Provide the [x, y] coordinate of the cell's center where the given text is located.  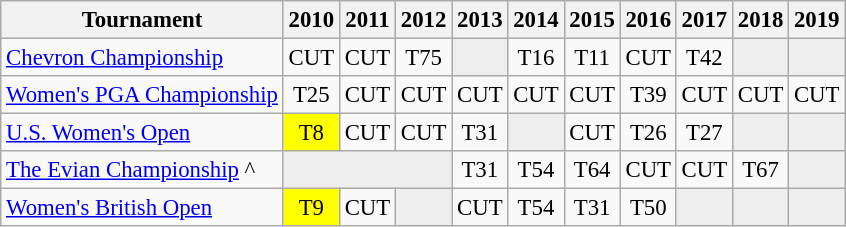
2016 [648, 20]
2018 [760, 20]
T25 [311, 95]
T27 [704, 133]
T16 [536, 58]
T9 [311, 208]
Women's British Open [142, 208]
2012 [424, 20]
U.S. Women's Open [142, 133]
T75 [424, 58]
T11 [592, 58]
2015 [592, 20]
T39 [648, 95]
The Evian Championship ^ [142, 170]
T67 [760, 170]
Women's PGA Championship [142, 95]
2014 [536, 20]
2013 [480, 20]
2017 [704, 20]
Chevron Championship [142, 58]
T42 [704, 58]
T64 [592, 170]
T50 [648, 208]
Tournament [142, 20]
2019 [817, 20]
T26 [648, 133]
2011 [367, 20]
T8 [311, 133]
2010 [311, 20]
